Determine the (X, Y) coordinate at the center of the cell enclosing the given text.  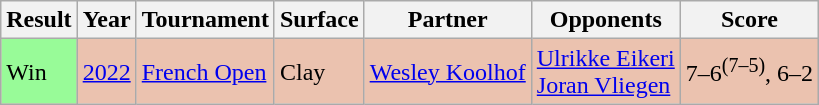
Surface (319, 20)
2022 (106, 72)
Partner (448, 20)
Score (749, 20)
Year (106, 20)
Clay (319, 72)
French Open (205, 72)
Opponents (606, 20)
Wesley Koolhof (448, 72)
Win (39, 72)
7–6(7–5), 6–2 (749, 72)
Result (39, 20)
Tournament (205, 20)
Ulrikke Eikeri Joran Vliegen (606, 72)
